Determine the [x, y] coordinate at the center of the cell enclosing the given text.  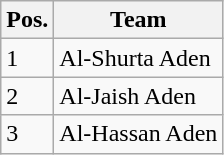
Team [138, 20]
2 [28, 96]
Al-Jaish Aden [138, 96]
Pos. [28, 20]
Al-Hassan Aden [138, 134]
3 [28, 134]
1 [28, 58]
Al-Shurta Aden [138, 58]
